Return the [X, Y] coordinate for the center point of the cell that contains the specified text.  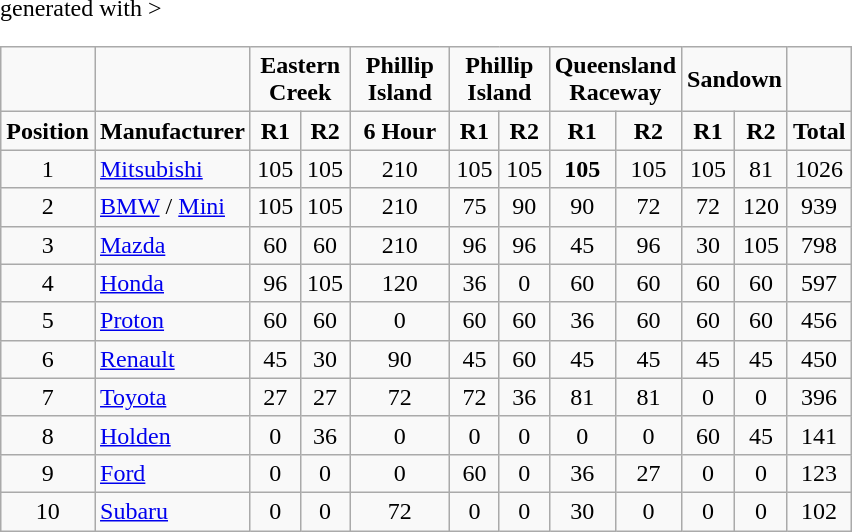
4 [48, 283]
Toyota [172, 397]
1 [48, 169]
102 [819, 511]
123 [819, 473]
Holden [172, 435]
6 [48, 359]
Mazda [172, 245]
7 [48, 397]
597 [819, 283]
456 [819, 321]
798 [819, 245]
6 Hour [400, 131]
Sandown [735, 80]
5 [48, 321]
BMW / Mini [172, 207]
450 [819, 359]
Ford [172, 473]
939 [819, 207]
Subaru [172, 511]
Mitsubishi [172, 169]
Position [48, 131]
Total [819, 131]
9 [48, 473]
75 [475, 207]
2 [48, 207]
3 [48, 245]
Queensland Raceway [615, 80]
Manufacturer [172, 131]
10 [48, 511]
Honda [172, 283]
396 [819, 397]
141 [819, 435]
Renault [172, 359]
8 [48, 435]
Eastern Creek [300, 80]
1026 [819, 169]
Proton [172, 321]
